Identify which cell holds the provided text, then report its (x, y) central coordinate. 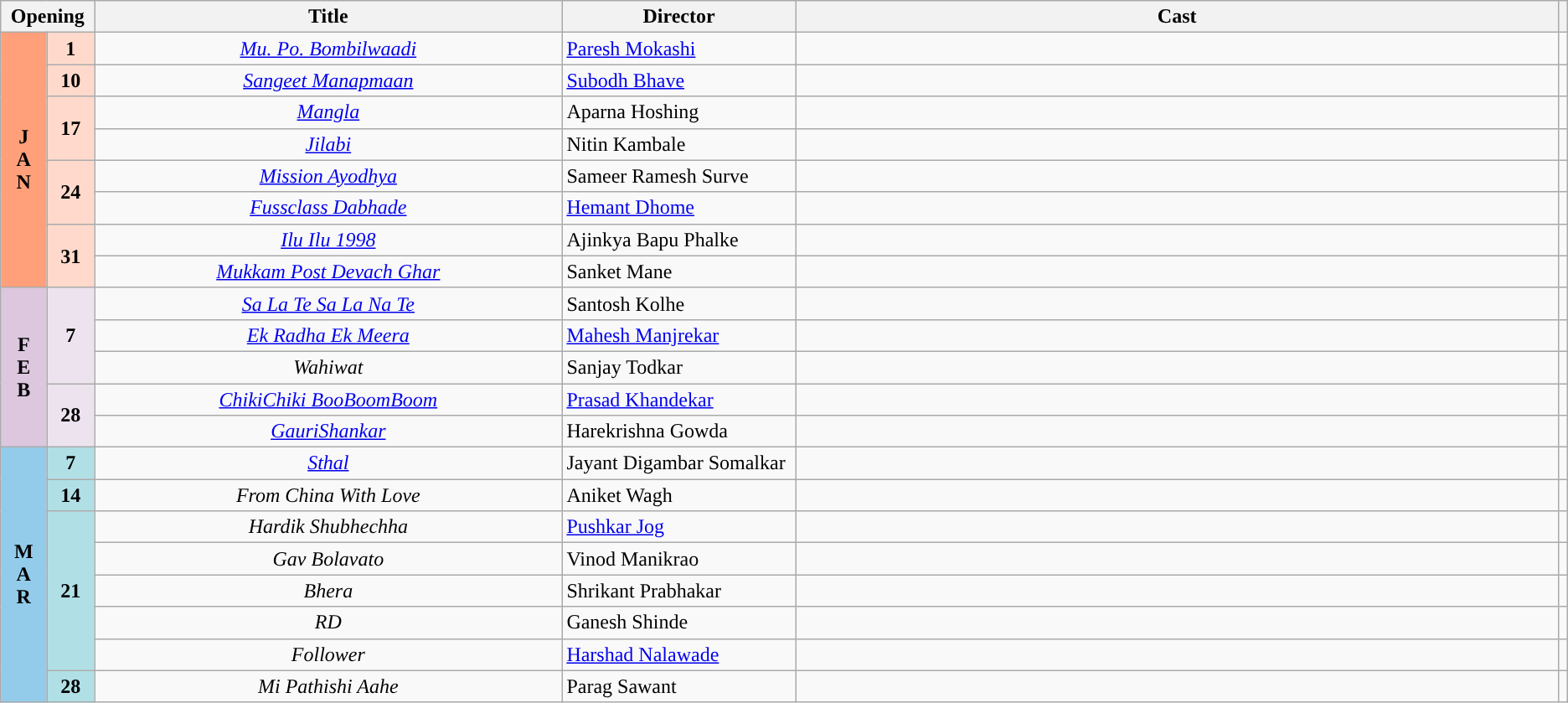
24 (70, 192)
Harekrishna Gowda (678, 432)
Mahesh Manjrekar (678, 335)
Fussclass Dabhade (328, 208)
Hemant Dhome (678, 208)
Parag Sawant (678, 686)
Vinod Manikrao (678, 559)
Mi Pathishi Aahe (328, 686)
10 (70, 80)
Ajinkya Bapu Phalke (678, 240)
Aniket Wagh (678, 495)
GauriShankar (328, 432)
Jayant Digambar Somalkar (678, 463)
Prasad Khandekar (678, 400)
Subodh Bhave (678, 80)
FEB (23, 367)
Sanjay Todkar (678, 367)
From China With Love (328, 495)
Sthal (328, 463)
Sameer Ramesh Surve (678, 176)
17 (70, 128)
Hardik Shubhechha (328, 527)
MAR (23, 575)
1 (70, 49)
Ganesh Shinde (678, 623)
Title (328, 17)
14 (70, 495)
Mission Ayodhya (328, 176)
Mukkam Post Devach Ghar (328, 271)
Jilabi (328, 144)
Shrikant Prabhakar (678, 591)
Paresh Mokashi (678, 49)
Ek Radha Ek Meera (328, 335)
21 (70, 591)
Aparna Hoshing (678, 112)
Gav Bolavato (328, 559)
RD (328, 623)
Sa La Te Sa La Na Te (328, 303)
Nitin Kambale (678, 144)
Bhera (328, 591)
Mu. Po. Bombilwaadi (328, 49)
Cast (1177, 17)
31 (70, 256)
Follower (328, 654)
Director (678, 17)
Mangla (328, 112)
Sangeet Manapmaan (328, 80)
Opening (48, 17)
ChikiChiki BooBoomBoom (328, 400)
Santosh Kolhe (678, 303)
Wahiwat (328, 367)
Harshad Nalawade (678, 654)
Sanket Mane (678, 271)
Pushkar Jog (678, 527)
JAN (23, 160)
Ilu Ilu 1998 (328, 240)
